Capture the cell that displays the provided text and extract its (x, y) central coordinate. 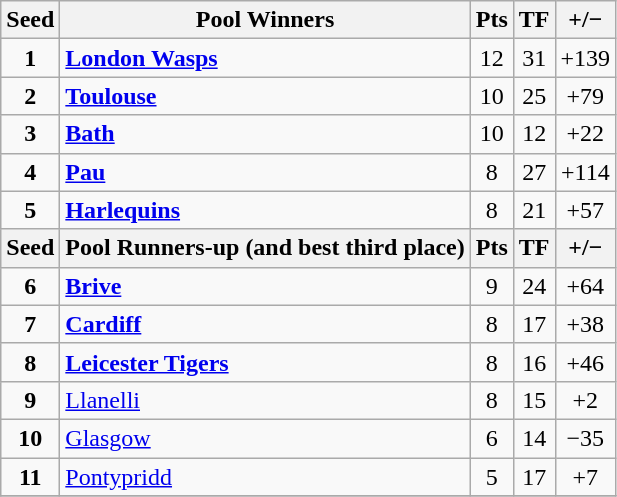
Cardiff (265, 324)
+2 (586, 400)
+64 (586, 286)
Brive (265, 286)
Harlequins (265, 210)
Pontypridd (265, 477)
Pool Winners (265, 20)
21 (534, 210)
Toulouse (265, 96)
11 (30, 477)
+114 (586, 172)
2 (30, 96)
+79 (586, 96)
24 (534, 286)
15 (534, 400)
Bath (265, 134)
Pau (265, 172)
Llanelli (265, 400)
7 (30, 324)
+46 (586, 362)
−35 (586, 438)
+139 (586, 58)
16 (534, 362)
4 (30, 172)
14 (534, 438)
Leicester Tigers (265, 362)
27 (534, 172)
Glasgow (265, 438)
25 (534, 96)
London Wasps (265, 58)
31 (534, 58)
+57 (586, 210)
+38 (586, 324)
Pool Runners-up (and best third place) (265, 248)
+22 (586, 134)
+7 (586, 477)
3 (30, 134)
1 (30, 58)
